Return (X, Y) of the center of cell containing provided text 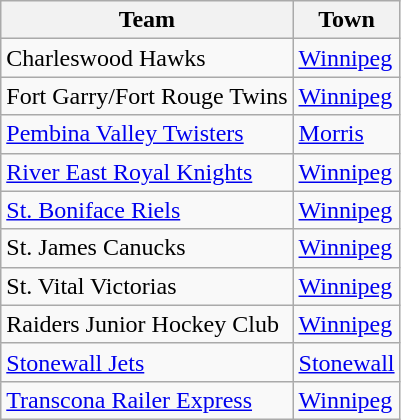
Team (147, 20)
Stonewall Jets (147, 362)
St. James Canucks (147, 248)
St. Boniface Riels (147, 210)
St. Vital Victorias (147, 286)
Town (346, 20)
Charleswood Hawks (147, 58)
Transcona Railer Express (147, 400)
Raiders Junior Hockey Club (147, 324)
Morris (346, 134)
Pembina Valley Twisters (147, 134)
Fort Garry/Fort Rouge Twins (147, 96)
Stonewall (346, 362)
River East Royal Knights (147, 172)
